Return the [X, Y] coordinate for the center point of the cell that contains the specified text.  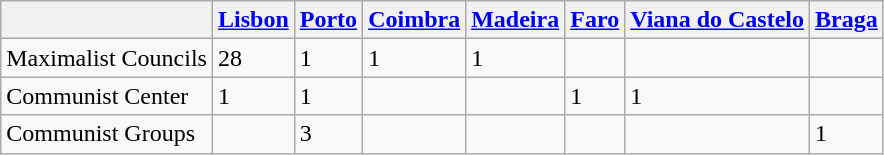
3 [328, 134]
Coimbra [414, 20]
Lisbon [253, 20]
Communist Groups [107, 134]
Madeira [516, 20]
Maximalist Councils [107, 58]
Faro [595, 20]
Braga [847, 20]
Porto [328, 20]
Communist Center [107, 96]
Viana do Castelo [718, 20]
28 [253, 58]
